Output the (x, y) coordinate of the center of the cell containing the given text.  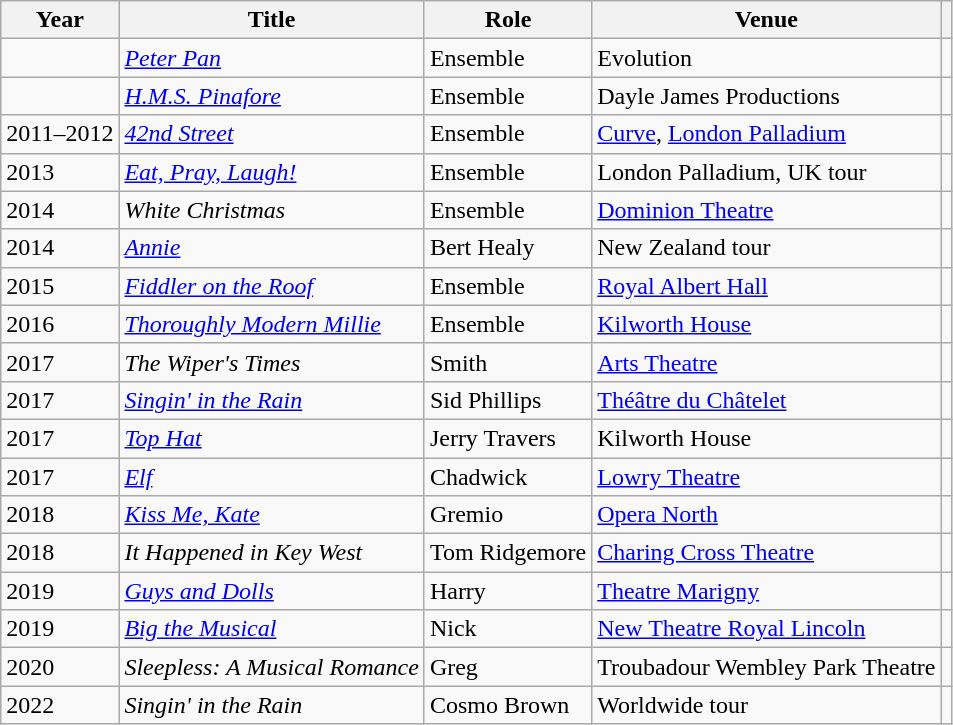
Role (508, 20)
Jerry Travers (508, 438)
Annie (272, 248)
New Zealand tour (766, 248)
Opera North (766, 515)
Lowry Theatre (766, 477)
Sleepless: A Musical Romance (272, 667)
Fiddler on the Roof (272, 286)
2022 (60, 705)
Nick (508, 629)
Théâtre du Châtelet (766, 400)
London Palladium, UK tour (766, 172)
Greg (508, 667)
Top Hat (272, 438)
Venue (766, 20)
Guys and Dolls (272, 591)
H.M.S. Pinafore (272, 96)
2013 (60, 172)
Troubadour Wembley Park Theatre (766, 667)
Dayle James Productions (766, 96)
Theatre Marigny (766, 591)
Dominion Theatre (766, 210)
Evolution (766, 58)
Smith (508, 362)
Curve, London Palladium (766, 134)
The Wiper's Times (272, 362)
2020 (60, 667)
2011–2012 (60, 134)
Worldwide tour (766, 705)
Chadwick (508, 477)
New Theatre Royal Lincoln (766, 629)
2015 (60, 286)
Harry (508, 591)
2016 (60, 324)
Tom Ridgemore (508, 553)
Cosmo Brown (508, 705)
Arts Theatre (766, 362)
Bert Healy (508, 248)
White Christmas (272, 210)
Eat, Pray, Laugh! (272, 172)
Thoroughly Modern Millie (272, 324)
Title (272, 20)
Royal Albert Hall (766, 286)
Big the Musical (272, 629)
Sid Phillips (508, 400)
Year (60, 20)
Gremio (508, 515)
42nd Street (272, 134)
Elf (272, 477)
Peter Pan (272, 58)
Kiss Me, Kate (272, 515)
Charing Cross Theatre (766, 553)
It Happened in Key West (272, 553)
